Scan for the cell matching the given text and deliver its [X, Y] coordinate at center. 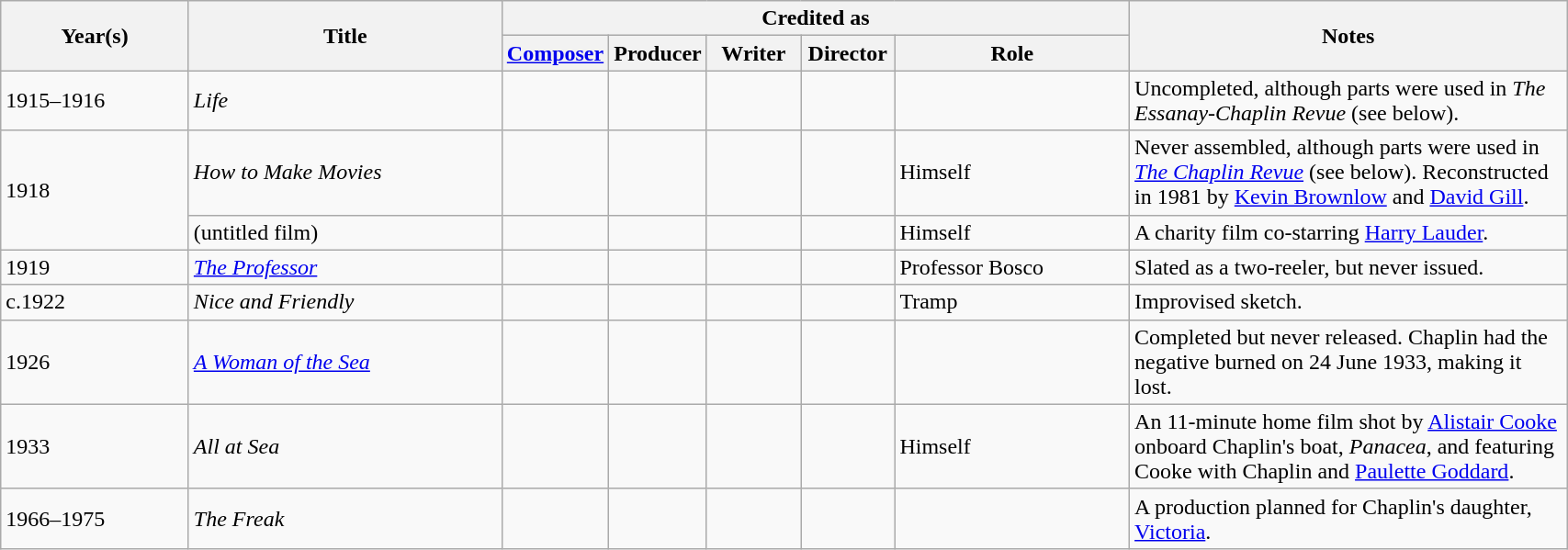
Nice and Friendly [345, 302]
Tramp [1012, 302]
A Woman of the Sea [345, 362]
Improvised sketch. [1348, 302]
How to Make Movies [345, 173]
All at Sea [345, 446]
Composer [555, 53]
Producer [658, 53]
Life [345, 101]
(untitled film) [345, 232]
The Freak [345, 518]
1966–1975 [96, 518]
A charity film co-starring Harry Lauder. [1348, 232]
Never assembled, although parts were used in The Chaplin Revue (see below). Reconstructed in 1981 by Kevin Brownlow and David Gill. [1348, 173]
1926 [96, 362]
Director [848, 53]
Writer [753, 53]
Role [1012, 53]
Completed but never released. Chaplin had the negative burned on 24 June 1933, making it lost. [1348, 362]
The Professor [345, 267]
Professor Bosco [1012, 267]
1915–1916 [96, 101]
1918 [96, 190]
Year(s) [96, 36]
Slated as a two-reeler, but never issued. [1348, 267]
An 11-minute home film shot by Alistair Cooke onboard Chaplin's boat, Panacea, and featuring Cooke with Chaplin and Paulette Goddard. [1348, 446]
1919 [96, 267]
1933 [96, 446]
Uncompleted, although parts were used in The Essanay-Chaplin Revue (see below). [1348, 101]
Title [345, 36]
Credited as [816, 18]
A production planned for Chaplin's daughter, Victoria. [1348, 518]
c.1922 [96, 302]
Notes [1348, 36]
